Scan for the cell matching the given text and deliver its [x, y] coordinate at center. 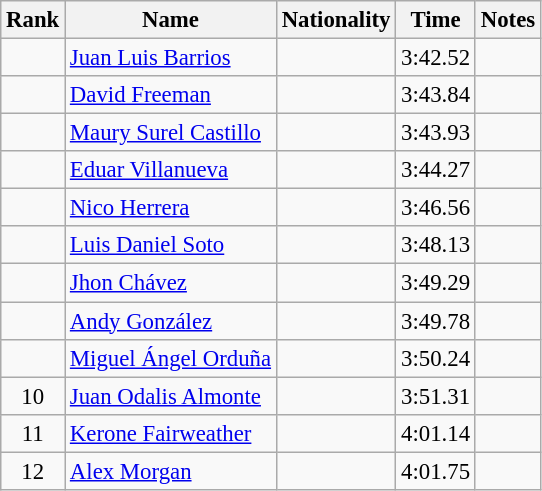
Miguel Ángel Orduña [171, 358]
3:49.29 [436, 283]
Kerone Fairweather [171, 433]
3:44.27 [436, 170]
Juan Odalis Almonte [171, 396]
12 [33, 471]
Time [436, 20]
David Freeman [171, 95]
4:01.14 [436, 433]
3:48.13 [436, 245]
Nationality [336, 20]
Eduar Villanueva [171, 170]
Nico Herrera [171, 208]
3:49.78 [436, 321]
4:01.75 [436, 471]
3:46.56 [436, 208]
3:50.24 [436, 358]
10 [33, 396]
Alex Morgan [171, 471]
Maury Surel Castillo [171, 133]
Jhon Chávez [171, 283]
Luis Daniel Soto [171, 245]
3:43.93 [436, 133]
3:51.31 [436, 396]
Andy González [171, 321]
3:42.52 [436, 58]
Juan Luis Barrios [171, 58]
11 [33, 433]
3:43.84 [436, 95]
Notes [508, 20]
Name [171, 20]
Rank [33, 20]
